Scan for the cell matching the given text and deliver its [x, y] coordinate at center. 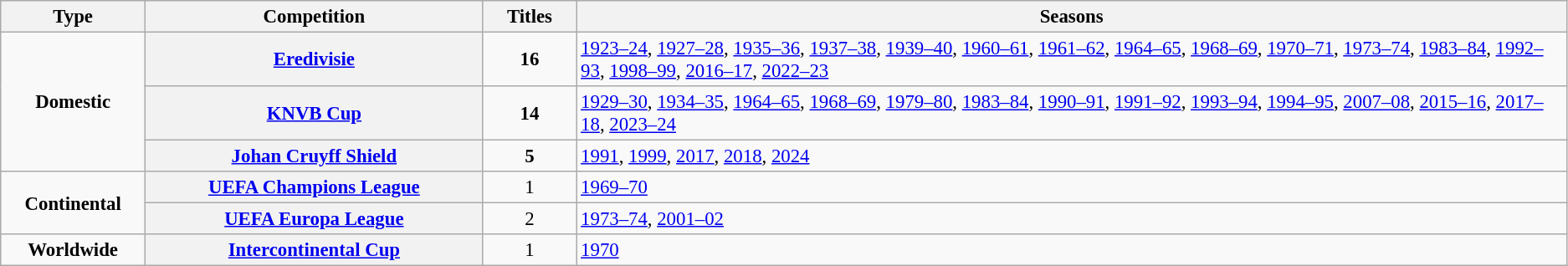
1991, 1999, 2017, 2018, 2024 [1072, 156]
Competition [315, 17]
Intercontinental Cup [315, 250]
Johan Cruyff Shield [315, 156]
Worldwide [74, 250]
1969–70 [1072, 187]
UEFA Europa League [315, 219]
1929–30, 1934–35, 1964–65, 1968–69, 1979–80, 1983–84, 1990–91, 1991–92, 1993–94, 1994–95, 2007–08, 2015–16, 2017–18, 2023–24 [1072, 114]
Type [74, 17]
Domestic [74, 102]
1923–24, 1927–28, 1935–36, 1937–38, 1939–40, 1960–61, 1961–62, 1964–65, 1968–69, 1970–71, 1973–74, 1983–84, 1992–93, 1998–99, 2016–17, 2022–23 [1072, 60]
UEFA Champions League [315, 187]
5 [530, 156]
Continental [74, 202]
14 [530, 114]
1970 [1072, 250]
KNVB Cup [315, 114]
16 [530, 60]
2 [530, 219]
Seasons [1072, 17]
1973–74, 2001–02 [1072, 219]
Eredivisie [315, 60]
Titles [530, 17]
